Return the (x, y) coordinate for the center point of the cell that contains the specified text.  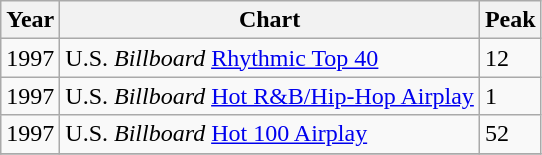
U.S. Billboard Hot 100 Airplay (270, 134)
12 (510, 58)
Year (30, 20)
Chart (270, 20)
U.S. Billboard Rhythmic Top 40 (270, 58)
U.S. Billboard Hot R&B/Hip-Hop Airplay (270, 96)
52 (510, 134)
Peak (510, 20)
1 (510, 96)
